Scan for the cell matching the given text and deliver its [x, y] coordinate at center. 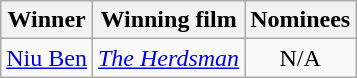
Niu Ben [47, 58]
Nominees [300, 20]
Winning film [168, 20]
Winner [47, 20]
N/A [300, 58]
The Herdsman [168, 58]
